Return the [X, Y] coordinate for the center point of the cell that contains the specified text.  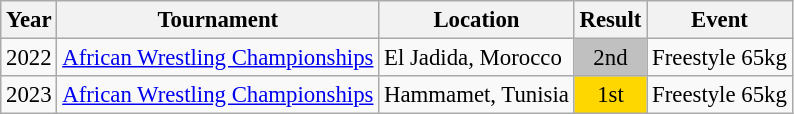
2023 [29, 95]
Location [476, 20]
Event [720, 20]
Tournament [218, 20]
1st [610, 95]
El Jadida, Morocco [476, 58]
2022 [29, 58]
Year [29, 20]
Result [610, 20]
2nd [610, 58]
Hammamet, Tunisia [476, 95]
